Identify which cell holds the provided text, then report its [x, y] central coordinate. 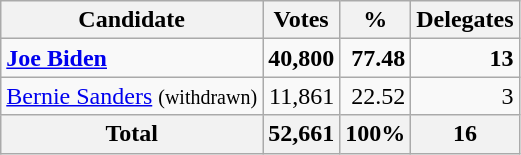
11,861 [302, 96]
Delegates [465, 20]
16 [465, 134]
52,661 [302, 134]
22.52 [376, 96]
Candidate [132, 20]
% [376, 20]
Bernie Sanders (withdrawn) [132, 96]
40,800 [302, 58]
Joe Biden [132, 58]
100% [376, 134]
3 [465, 96]
77.48 [376, 58]
13 [465, 58]
Votes [302, 20]
Total [132, 134]
